Determine the [x, y] coordinate at the center of the cell enclosing the given text.  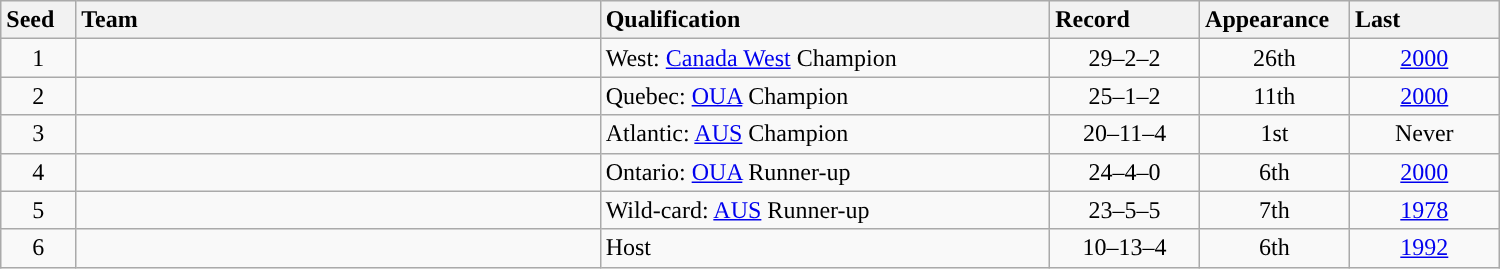
1st [1275, 134]
Last [1424, 20]
Quebec: OUA Champion [825, 96]
10–13–4 [1125, 248]
20–11–4 [1125, 134]
1 [38, 58]
11th [1275, 96]
Team [338, 20]
Host [825, 248]
1992 [1424, 248]
6 [38, 248]
Record [1125, 20]
Seed [38, 20]
25–1–2 [1125, 96]
Qualification [825, 20]
Wild-card: AUS Runner-up [825, 210]
2 [38, 96]
Appearance [1275, 20]
4 [38, 172]
26th [1275, 58]
West: Canada West Champion [825, 58]
23–5–5 [1125, 210]
29–2–2 [1125, 58]
Atlantic: AUS Champion [825, 134]
Never [1424, 134]
24–4–0 [1125, 172]
3 [38, 134]
5 [38, 210]
1978 [1424, 210]
7th [1275, 210]
Ontario: OUA Runner-up [825, 172]
